From the cell containing the given text, extract its center point as (x, y) coordinate. 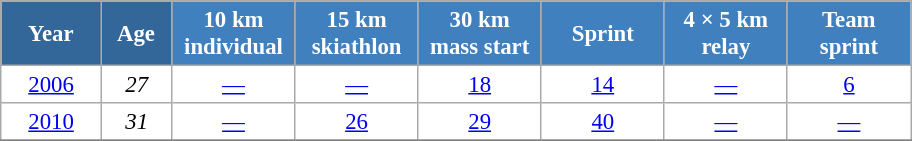
6 (848, 85)
2006 (52, 85)
Team sprint (848, 34)
4 × 5 km relay (726, 34)
Year (52, 34)
14 (602, 85)
29 (480, 122)
27 (136, 85)
15 km skiathlon (356, 34)
30 km mass start (480, 34)
18 (480, 85)
26 (356, 122)
2010 (52, 122)
Age (136, 34)
31 (136, 122)
40 (602, 122)
10 km individual (234, 34)
Sprint (602, 34)
